Search for the cell housing the specified text and yield its (x, y) center coordinate. 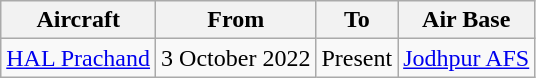
3 October 2022 (236, 58)
Present (357, 58)
Aircraft (78, 20)
To (357, 20)
HAL Prachand (78, 58)
Jodhpur AFS (466, 58)
Air Base (466, 20)
From (236, 20)
